Identify which cell holds the provided text, then report its (X, Y) central coordinate. 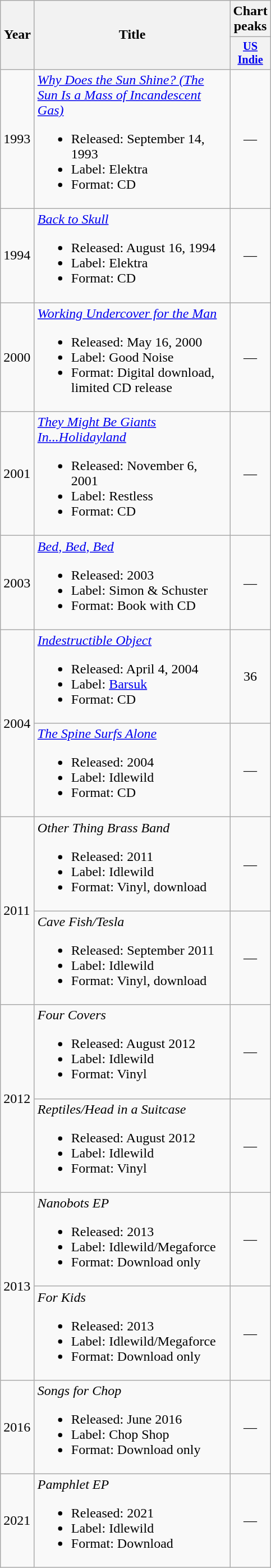
2012 (18, 1098)
For KidsReleased: 2013Label: Idlewild/MegaforceFormat: Download only (132, 1333)
Chart peaks (250, 19)
Year (18, 35)
The Spine Surfs AloneReleased: 2004Label: IdlewildFormat: CD (132, 771)
2013 (18, 1286)
2001 (18, 474)
Other Thing Brass BandReleased: 2011Label: IdlewildFormat: Vinyl, download (132, 864)
Indestructible ObjectReleased: April 4, 2004Label: BarsukFormat: CD (132, 676)
Back to SkullReleased: August 16, 1994Label: ElektraFormat: CD (132, 256)
2011 (18, 911)
2003 (18, 583)
2016 (18, 1426)
US Indie (250, 53)
Why Does the Sun Shine? (The Sun Is a Mass of Incandescent Gas)Released: September 14, 1993Label: ElektraFormat: CD (132, 139)
Songs for ChopReleased: June 2016Label: Chop ShopFormat: Download only (132, 1426)
1994 (18, 256)
Pamphlet EPReleased: 2021Label: IdlewildFormat: Download (132, 1521)
1993 (18, 139)
2000 (18, 357)
Reptiles/Head in a SuitcaseReleased: August 2012Label: IdlewildFormat: Vinyl (132, 1146)
Working Undercover for the ManReleased: May 16, 2000Label: Good NoiseFormat: Digital download, limited CD release (132, 357)
They Might Be Giants In...HolidaylandReleased: November 6, 2001Label: RestlessFormat: CD (132, 474)
2021 (18, 1521)
2004 (18, 723)
36 (250, 676)
Bed, Bed, BedReleased: 2003Label: Simon & SchusterFormat: Book with CD (132, 583)
Four CoversReleased: August 2012Label: IdlewildFormat: Vinyl (132, 1051)
Cave Fish/TeslaReleased: September 2011Label: IdlewildFormat: Vinyl, download (132, 958)
Nanobots EPReleased: 2013Label: Idlewild/MegaforceFormat: Download only (132, 1239)
Title (132, 35)
